Find where the given text appears and provide that cell's center as [X, Y] coordinate. 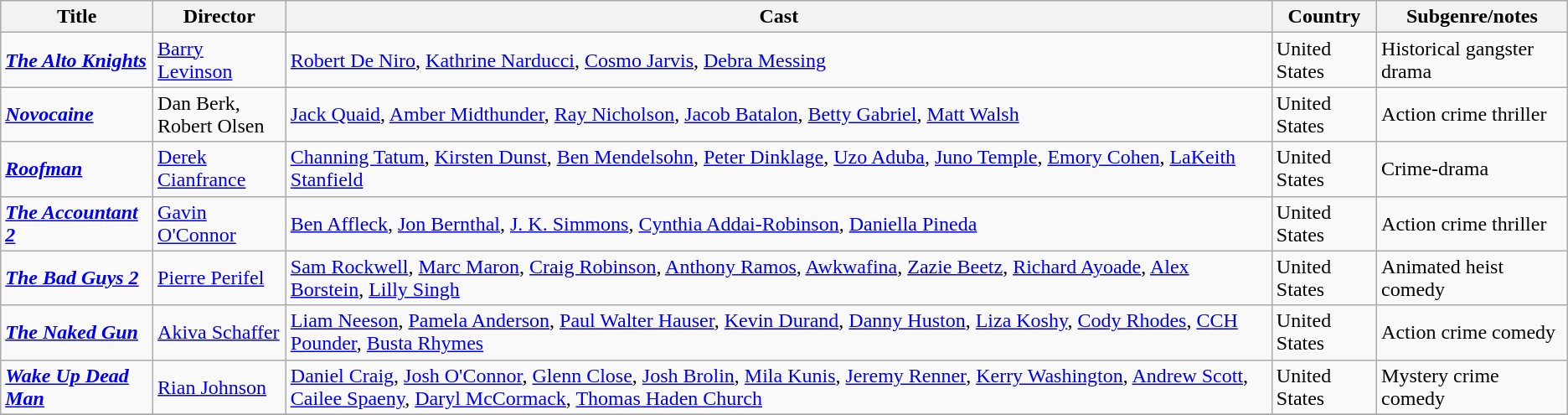
Wake Up Dead Man [77, 387]
Gavin O'Connor [219, 223]
Novocaine [77, 114]
Derek Cianfrance [219, 169]
Liam Neeson, Pamela Anderson, Paul Walter Hauser, Kevin Durand, Danny Huston, Liza Koshy, Cody Rhodes, CCH Pounder, Busta Rhymes [779, 332]
Rian Johnson [219, 387]
Crime-drama [1473, 169]
Barry Levinson [219, 60]
The Accountant 2 [77, 223]
Robert De Niro, Kathrine Narducci, Cosmo Jarvis, Debra Messing [779, 60]
Animated heist comedy [1473, 278]
Director [219, 17]
Historical gangster drama [1473, 60]
Akiva Schaffer [219, 332]
Channing Tatum, Kirsten Dunst, Ben Mendelsohn, Peter Dinklage, Uzo Aduba, Juno Temple, Emory Cohen, LaKeith Stanfield [779, 169]
Cast [779, 17]
The Alto Knights [77, 60]
Roofman [77, 169]
Ben Affleck, Jon Bernthal, J. K. Simmons, Cynthia Addai-Robinson, Daniella Pineda [779, 223]
Title [77, 17]
Mystery crime comedy [1473, 387]
Subgenre/notes [1473, 17]
Sam Rockwell, Marc Maron, Craig Robinson, Anthony Ramos, Awkwafina, Zazie Beetz, Richard Ayoade, Alex Borstein, Lilly Singh [779, 278]
Dan Berk,Robert Olsen [219, 114]
The Bad Guys 2 [77, 278]
Jack Quaid, Amber Midthunder, Ray Nicholson, Jacob Batalon, Betty Gabriel, Matt Walsh [779, 114]
The Naked Gun [77, 332]
Pierre Perifel [219, 278]
Action crime comedy [1473, 332]
Country [1323, 17]
